Search for the cell housing the specified text and yield its (X, Y) center coordinate. 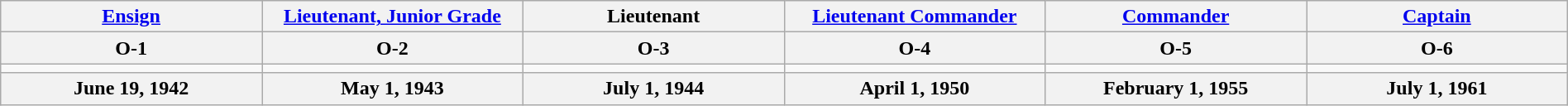
April 1, 1950 (915, 89)
Commander (1176, 17)
O-6 (1437, 48)
O-1 (131, 48)
Captain (1437, 17)
O-2 (392, 48)
February 1, 1955 (1176, 89)
May 1, 1943 (392, 89)
June 19, 1942 (131, 89)
July 1, 1961 (1437, 89)
Ensign (131, 17)
O-5 (1176, 48)
O-4 (915, 48)
O-3 (653, 48)
Lieutenant, Junior Grade (392, 17)
July 1, 1944 (653, 89)
Lieutenant (653, 17)
Lieutenant Commander (915, 17)
